Identify which cell holds the provided text, then report its (X, Y) central coordinate. 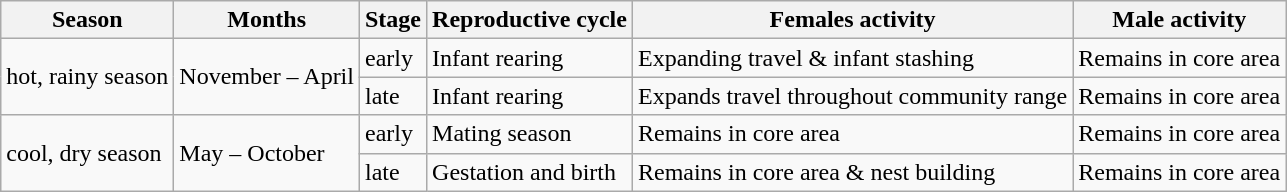
cool, dry season (88, 153)
May – October (267, 153)
Male activity (1180, 20)
Mating season (530, 134)
Season (88, 20)
Reproductive cycle (530, 20)
Expanding travel & infant stashing (852, 58)
Females activity (852, 20)
Expands travel throughout community range (852, 96)
Stage (392, 20)
November – April (267, 77)
Gestation and birth (530, 172)
hot, rainy season (88, 77)
Months (267, 20)
Remains in core area & nest building (852, 172)
